Provide the (x, y) coordinate of the cell's center where the given text is located.  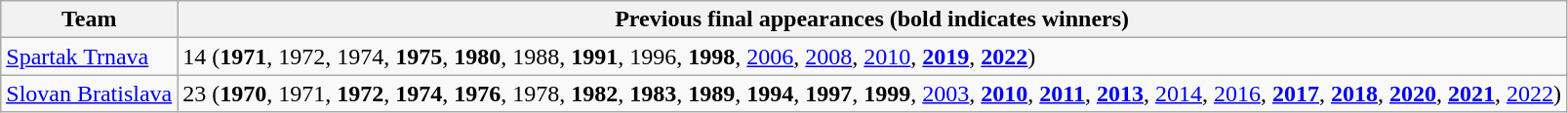
Spartak Trnava (90, 56)
Previous final appearances (bold indicates winners) (872, 19)
23 (1970, 1971, 1972, 1974, 1976, 1978, 1982, 1983, 1989, 1994, 1997, 1999, 2003, 2010, 2011, 2013, 2014, 2016, 2017, 2018, 2020, 2021, 2022) (872, 94)
Team (90, 19)
14 (1971, 1972, 1974, 1975, 1980, 1988, 1991, 1996, 1998, 2006, 2008, 2010, 2019, 2022) (872, 56)
Slovan Bratislava (90, 94)
